Return (x, y) of the center of cell containing provided text 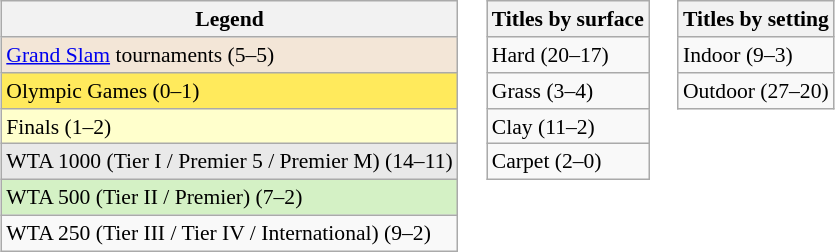
WTA 250 (Tier III / Tier IV / International) (9–2) (229, 233)
Outdoor (27–20) (756, 91)
Clay (11–2) (568, 126)
Carpet (2–0) (568, 162)
Hard (20–17) (568, 55)
Legend (229, 19)
Titles by surface (568, 19)
Grand Slam tournaments (5–5) (229, 55)
WTA 500 (Tier II / Premier) (7–2) (229, 197)
Olympic Games (0–1) (229, 91)
Grass (3–4) (568, 91)
WTA 1000 (Tier I / Premier 5 / Premier M) (14–11) (229, 162)
Finals (1–2) (229, 126)
Titles by setting (756, 19)
Indoor (9–3) (756, 55)
